Scan for the cell matching the given text and deliver its (x, y) coordinate at center. 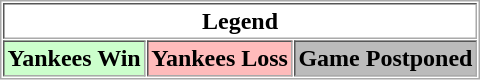
Yankees Loss (220, 58)
Game Postponed (386, 58)
Legend (240, 21)
Yankees Win (74, 58)
